Identify which cell holds the provided text, then report its (X, Y) central coordinate. 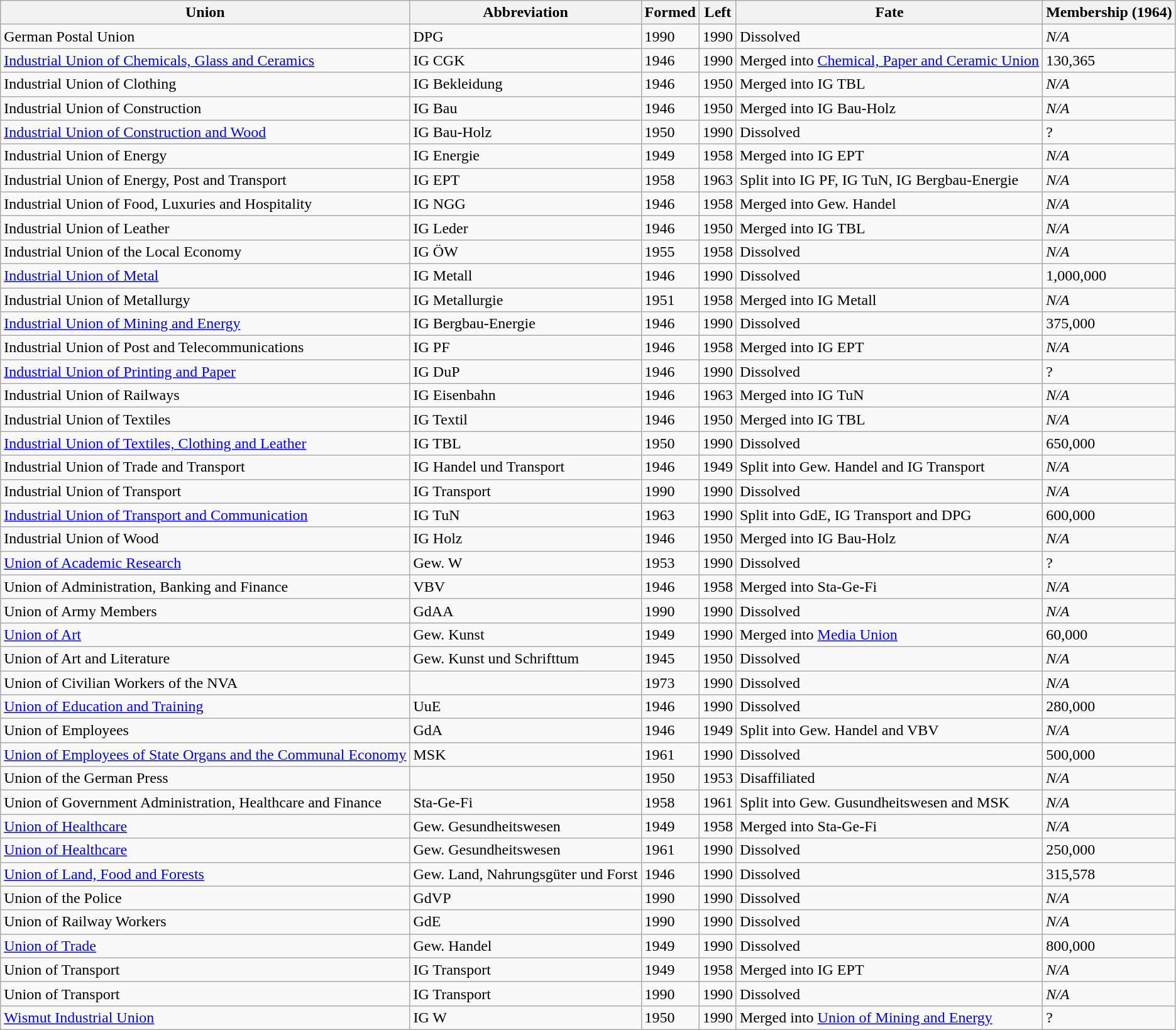
IG CGK (525, 60)
IG TBL (525, 443)
Industrial Union of Textiles (205, 419)
IG Bergbau-Energie (525, 324)
1,000,000 (1109, 275)
Split into Gew. Handel and IG Transport (889, 467)
Split into IG PF, IG TuN, IG Bergbau-Energie (889, 180)
IG DuP (525, 372)
GdVP (525, 898)
1951 (670, 300)
Merged into Gew. Handel (889, 204)
Union of Academic Research (205, 563)
Union of Land, Food and Forests (205, 874)
IG Bau-Holz (525, 132)
1955 (670, 252)
Industrial Union of Energy, Post and Transport (205, 180)
Industrial Union of Transport and Communication (205, 515)
IG Bau (525, 108)
Industrial Union of Food, Luxuries and Hospitality (205, 204)
IG NGG (525, 204)
IG Holz (525, 539)
Merged into IG Metall (889, 300)
IG Handel und Transport (525, 467)
Industrial Union of Metal (205, 275)
Split into Gew. Gusundheitswesen and MSK (889, 802)
Union (205, 13)
VBV (525, 587)
Merged into Chemical, Paper and Ceramic Union (889, 60)
Union of Employees of State Organs and the Communal Economy (205, 755)
130,365 (1109, 60)
IG Textil (525, 419)
Union of Railway Workers (205, 922)
1945 (670, 658)
Industrial Union of Chemicals, Glass and Ceramics (205, 60)
Industrial Union of Trade and Transport (205, 467)
Union of Employees (205, 731)
IG Leder (525, 228)
IG W (525, 1017)
Abbreviation (525, 13)
650,000 (1109, 443)
Merged into Union of Mining and Energy (889, 1017)
Industrial Union of Leather (205, 228)
Industrial Union of Textiles, Clothing and Leather (205, 443)
Gew. W (525, 563)
Industrial Union of Mining and Energy (205, 324)
60,000 (1109, 634)
GdAA (525, 611)
IG ÖW (525, 252)
600,000 (1109, 515)
280,000 (1109, 707)
Fate (889, 13)
Union of Art (205, 634)
Split into Gew. Handel and VBV (889, 731)
Industrial Union of Construction (205, 108)
Union of Civilian Workers of the NVA (205, 682)
IG Energie (525, 156)
Union of Education and Training (205, 707)
Gew. Land, Nahrungsgüter und Forst (525, 874)
Industrial Union of Railways (205, 396)
Industrial Union of the Local Economy (205, 252)
IG PF (525, 348)
Merged into Media Union (889, 634)
Industrial Union of Post and Telecommunications (205, 348)
Union of Government Administration, Healthcare and Finance (205, 802)
UuE (525, 707)
Wismut Industrial Union (205, 1017)
Sta-Ge-Fi (525, 802)
Industrial Union of Transport (205, 491)
Gew. Kunst (525, 634)
250,000 (1109, 850)
Union of the German Press (205, 778)
Industrial Union of Energy (205, 156)
Gew. Handel (525, 946)
315,578 (1109, 874)
Split into GdE, IG Transport and DPG (889, 515)
Union of Trade (205, 946)
IG TuN (525, 515)
Industrial Union of Printing and Paper (205, 372)
Industrial Union of Construction and Wood (205, 132)
500,000 (1109, 755)
375,000 (1109, 324)
DPG (525, 36)
Membership (1964) (1109, 13)
IG Bekleidung (525, 84)
Union of Art and Literature (205, 658)
Industrial Union of Wood (205, 539)
IG Eisenbahn (525, 396)
MSK (525, 755)
Left (718, 13)
Merged into IG TuN (889, 396)
1973 (670, 682)
IG Metallurgie (525, 300)
Union of Army Members (205, 611)
GdE (525, 922)
Union of Administration, Banking and Finance (205, 587)
800,000 (1109, 946)
IG EPT (525, 180)
Disaffiliated (889, 778)
GdA (525, 731)
Formed (670, 13)
IG Metall (525, 275)
German Postal Union (205, 36)
Industrial Union of Metallurgy (205, 300)
Union of the Police (205, 898)
Industrial Union of Clothing (205, 84)
Gew. Kunst und Schrifttum (525, 658)
